Determine the [X, Y] coordinate at the center of the cell enclosing the given text.  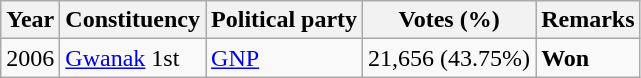
Constituency [133, 20]
Gwanak 1st [133, 58]
Year [30, 20]
Votes (%) [450, 20]
Political party [284, 20]
Won [588, 58]
21,656 (43.75%) [450, 58]
Remarks [588, 20]
2006 [30, 58]
GNP [284, 58]
